Output the (x, y) coordinate of the center of the cell containing the given text.  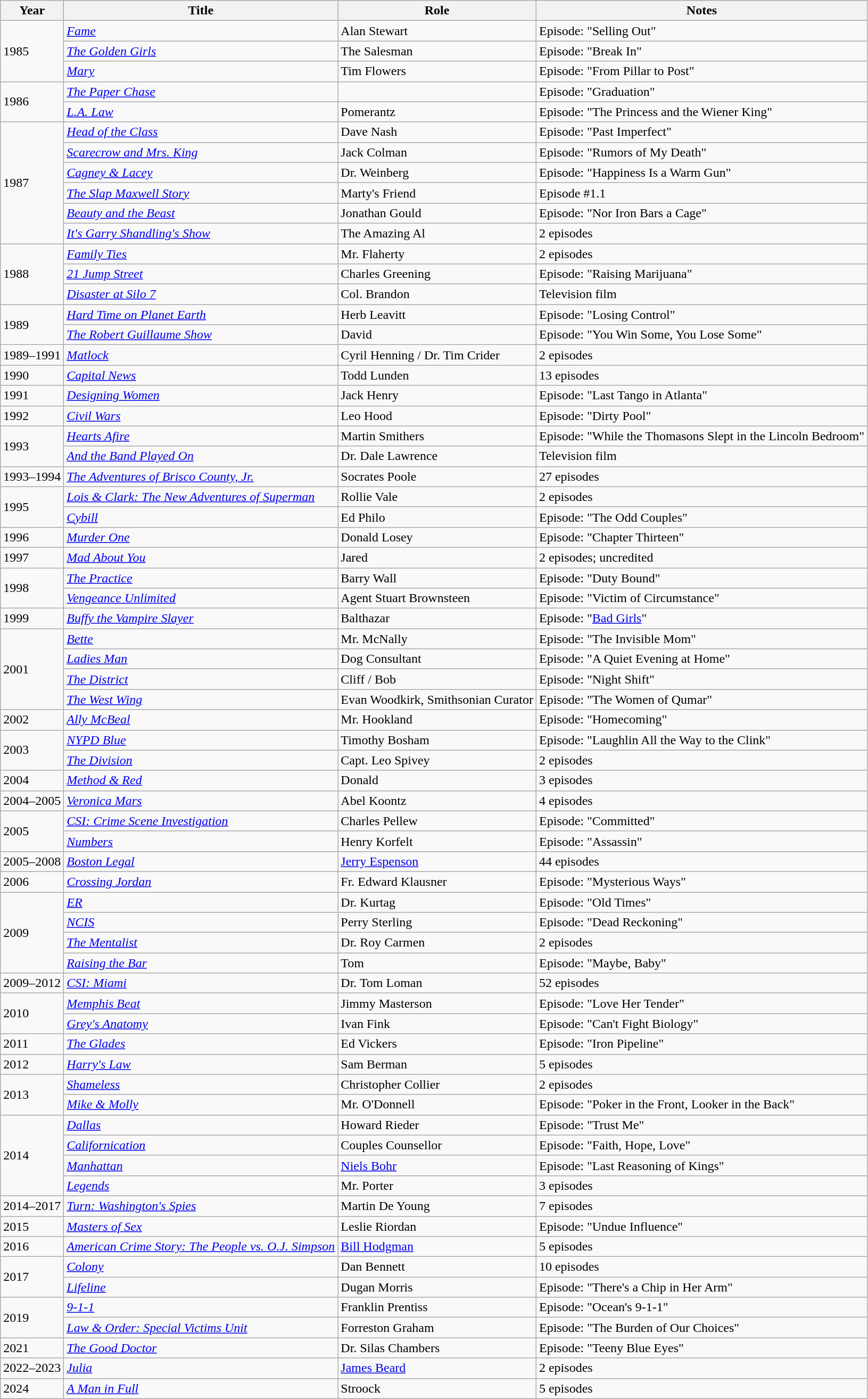
The Paper Chase (201, 92)
2014 (32, 1155)
Boston Legal (201, 861)
Title (201, 11)
Head of the Class (201, 132)
2009–2012 (32, 983)
Perry Sterling (437, 923)
Episode: "Ocean's 9-1-1" (701, 1307)
Episode: "Can't Fight Biology" (701, 1024)
2004 (32, 780)
Tom (437, 963)
2016 (32, 1247)
Jimmy Masterson (437, 1003)
Notes (701, 11)
Hearts Afire (201, 436)
Mr. Flaherty (437, 254)
David (437, 335)
Dugan Morris (437, 1287)
Mad About You (201, 557)
The District (201, 679)
Buffy the Vampire Slayer (201, 619)
1993 (32, 446)
The Amazing Al (437, 233)
Forreston Graham (437, 1328)
Episode: "Love Her Tender" (701, 1003)
Todd Lunden (437, 375)
Mr. Hookland (437, 720)
Episode: "Selling Out" (701, 31)
2012 (32, 1064)
Col. Brandon (437, 294)
Episode: "Victim of Circumstance" (701, 598)
Shameless (201, 1084)
27 episodes (701, 476)
Couples Counsellor (437, 1145)
Donald (437, 780)
1993–1994 (32, 476)
Episode: "A Quiet Evening at Home" (701, 659)
Julia (201, 1368)
Mr. O'Donnell (437, 1105)
Episode: "Chapter Thirteen" (701, 537)
Jerry Espenson (437, 861)
CSI: Miami (201, 983)
Henry Korfelt (437, 841)
Tim Flowers (437, 71)
Episode: "Laughlin All the Way to the Clink" (701, 740)
Evan Woodkirk, Smithsonian Curator (437, 699)
Agent Stuart Brownsteen (437, 598)
Episode: "Nor Iron Bars a Cage" (701, 213)
The Good Doctor (201, 1348)
Family Ties (201, 254)
Mike & Molly (201, 1105)
Stroock (437, 1388)
Dave Nash (437, 132)
Bette (201, 639)
Episode: "Faith, Hope, Love" (701, 1145)
The Glades (201, 1044)
Episode: "Dead Reckoning" (701, 923)
Episode: "From Pillar to Post" (701, 71)
Dan Bennett (437, 1267)
Grey's Anatomy (201, 1024)
Marty's Friend (437, 193)
Hard Time on Planet Earth (201, 315)
Dr. Roy Carmen (437, 943)
Lois & Clark: The New Adventures of Superman (201, 497)
Cagney & Lacey (201, 172)
Cyril Henning / Dr. Tim Crider (437, 355)
It's Garry Shandling's Show (201, 233)
Alan Stewart (437, 31)
Episode: "Undue Influence" (701, 1226)
Vengeance Unlimited (201, 598)
The Mentalist (201, 943)
Balthazar (437, 619)
ER (201, 902)
Capt. Leo Spivey (437, 760)
Episode: "There's a Chip in Her Arm" (701, 1287)
2001 (32, 669)
Mr. Porter (437, 1186)
Pomerantz (437, 112)
Episode: "You Win Some, You Lose Some" (701, 335)
Fame (201, 31)
Episode: "Homecoming" (701, 720)
Episode: "Poker in the Front, Looker in the Back" (701, 1105)
Ladies Man (201, 659)
Episode: "The Invisible Mom" (701, 639)
21 Jump Street (201, 274)
Episode: "Bad Girls" (701, 619)
Episode: "Past Imperfect" (701, 132)
Donald Losey (437, 537)
Barry Wall (437, 578)
NYPD Blue (201, 740)
Episode: "Losing Control" (701, 315)
Dr. Weinberg (437, 172)
2011 (32, 1044)
Episode: "The Princess and the Wiener King" (701, 112)
1985 (32, 51)
Episode: "Dirty Pool" (701, 416)
Masters of Sex (201, 1226)
Year (32, 11)
1996 (32, 537)
Colony (201, 1267)
2010 (32, 1014)
Civil Wars (201, 416)
9-1-1 (201, 1307)
Episode: "Mysterious Ways" (701, 882)
Turn: Washington's Spies (201, 1206)
Episode: "Rumors of My Death" (701, 152)
Rollie Vale (437, 497)
1987 (32, 183)
The Slap Maxwell Story (201, 193)
2006 (32, 882)
Crossing Jordan (201, 882)
Jack Colman (437, 152)
44 episodes (701, 861)
Ed Vickers (437, 1044)
Jared (437, 557)
The Robert Guillaume Show (201, 335)
Dr. Silas Chambers (437, 1348)
1995 (32, 507)
Howard Rieder (437, 1125)
The Practice (201, 578)
1999 (32, 619)
The Golden Girls (201, 51)
Charles Greening (437, 274)
Martin De Young (437, 1206)
4 episodes (701, 801)
1997 (32, 557)
2017 (32, 1277)
Charles Pellew (437, 821)
Cybill (201, 517)
1991 (32, 396)
Dr. Dale Lawrence (437, 456)
Niels Bohr (437, 1165)
1992 (32, 416)
Episode: "Duty Bound" (701, 578)
2022–2023 (32, 1368)
Leslie Riordan (437, 1226)
Timothy Bosham (437, 740)
Murder One (201, 537)
Dog Consultant (437, 659)
2024 (32, 1388)
American Crime Story: The People vs. O.J. Simpson (201, 1247)
Ed Philo (437, 517)
The Division (201, 760)
Episode: "Last Tango in Atlanta" (701, 396)
Episode: "Trust Me" (701, 1125)
Method & Red (201, 780)
2005–2008 (32, 861)
7 episodes (701, 1206)
1990 (32, 375)
Jack Henry (437, 396)
2005 (32, 831)
1998 (32, 588)
A Man in Full (201, 1388)
Role (437, 11)
Beauty and the Beast (201, 213)
Harry's Law (201, 1064)
Episode: "The Odd Couples" (701, 517)
Episode: "Old Times" (701, 902)
Numbers (201, 841)
Mary (201, 71)
CSI: Crime Scene Investigation (201, 821)
Episode: "Raising Marijuana" (701, 274)
Matlock (201, 355)
Martin Smithers (437, 436)
L.A. Law (201, 112)
Sam Berman (437, 1064)
2013 (32, 1094)
Episode: "Break In" (701, 51)
Manhattan (201, 1165)
Dr. Kurtag (437, 902)
Lifeline (201, 1287)
Veronica Mars (201, 801)
Episode: "The Burden of Our Choices" (701, 1328)
Episode: "Night Shift" (701, 679)
2 episodes; uncredited (701, 557)
Episode: "Teeny Blue Eyes" (701, 1348)
10 episodes (701, 1267)
Episode: "While the Thomasons Slept in the Lincoln Bedroom" (701, 436)
Episode: "The Women of Qumar" (701, 699)
Episode: "Iron Pipeline" (701, 1044)
2015 (32, 1226)
Episode: "Graduation" (701, 92)
Episode: "Last Reasoning of Kings" (701, 1165)
Episode: "Committed" (701, 821)
1989–1991 (32, 355)
Episode: "Happiness Is a Warm Gun" (701, 172)
NCIS (201, 923)
The West Wing (201, 699)
And the Band Played On (201, 456)
Ally McBeal (201, 720)
2014–2017 (32, 1206)
2009 (32, 933)
Christopher Collier (437, 1084)
Abel Koontz (437, 801)
Franklin Prentiss (437, 1307)
Dallas (201, 1125)
Legends (201, 1186)
Herb Leavitt (437, 315)
Disaster at Silo 7 (201, 294)
Bill Hodgman (437, 1247)
Socrates Poole (437, 476)
Californication (201, 1145)
Designing Women (201, 396)
Episode: "Maybe, Baby" (701, 963)
Dr. Tom Loman (437, 983)
Jonathan Gould (437, 213)
2004–2005 (32, 801)
Cliff / Bob (437, 679)
Mr. McNally (437, 639)
52 episodes (701, 983)
Law & Order: Special Victims Unit (201, 1328)
The Salesman (437, 51)
James Beard (437, 1368)
Fr. Edward Klausner (437, 882)
1989 (32, 325)
Episode #1.1 (701, 193)
2019 (32, 1318)
Raising the Bar (201, 963)
1986 (32, 102)
Capital News (201, 375)
Ivan Fink (437, 1024)
The Adventures of Brisco County, Jr. (201, 476)
Episode: "Assassin" (701, 841)
2021 (32, 1348)
Memphis Beat (201, 1003)
13 episodes (701, 375)
2003 (32, 750)
Leo Hood (437, 416)
Scarecrow and Mrs. King (201, 152)
2002 (32, 720)
1988 (32, 274)
